Pinpoint the cell where the given text exists, returning its [x, y] midpoint coordinate. 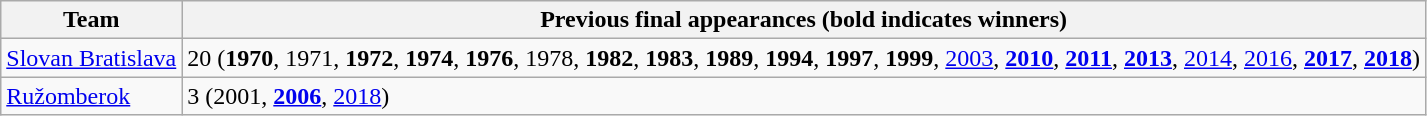
20 (1970, 1971, 1972, 1974, 1976, 1978, 1982, 1983, 1989, 1994, 1997, 1999, 2003, 2010, 2011, 2013, 2014, 2016, 2017, 2018) [804, 58]
Slovan Bratislava [92, 58]
Team [92, 20]
Previous final appearances (bold indicates winners) [804, 20]
3 (2001, 2006, 2018) [804, 96]
Ružomberok [92, 96]
